Identify which cell holds the provided text, then report its (X, Y) central coordinate. 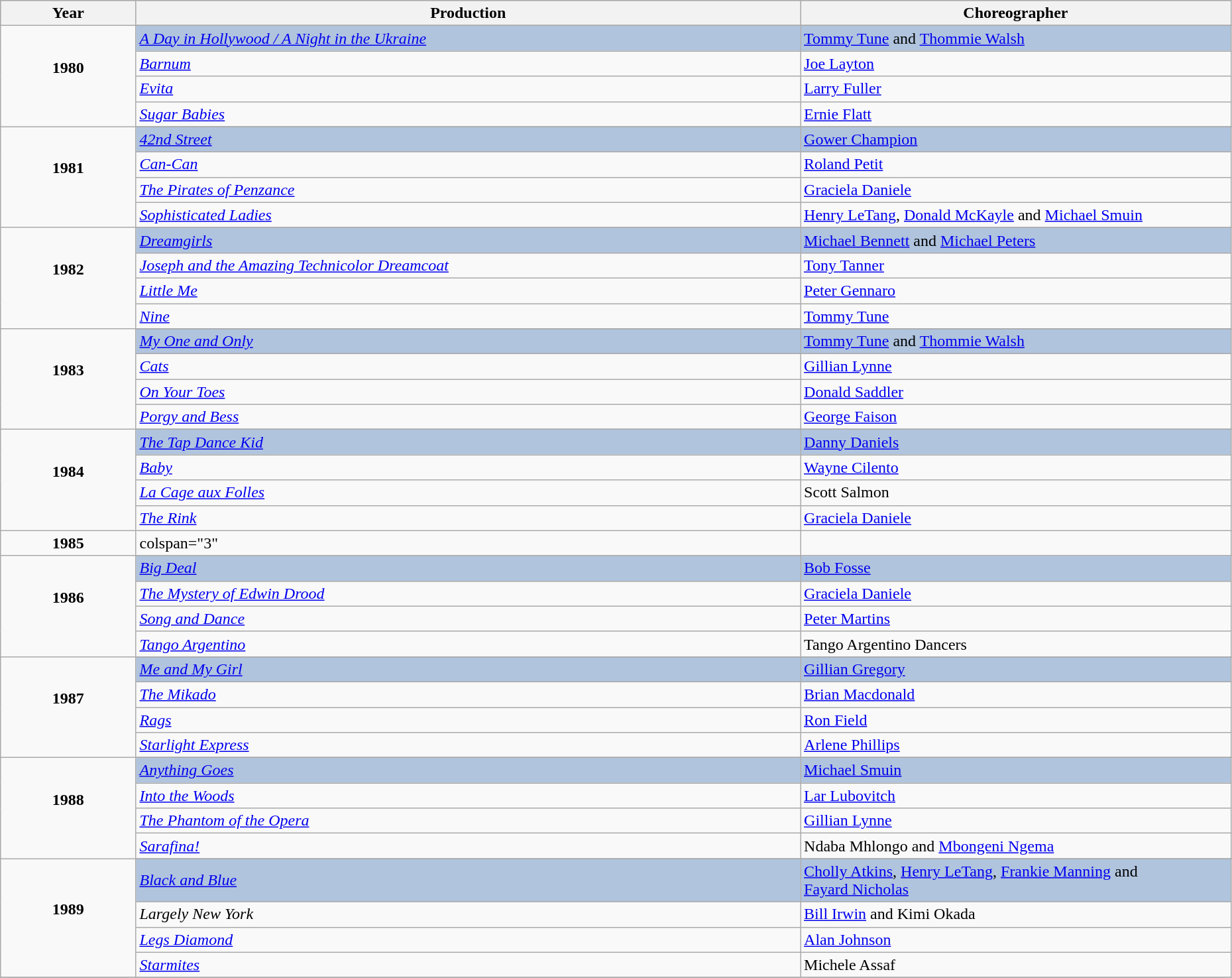
Starmites (468, 965)
Roland Petit (1016, 164)
Joseph and the Amazing Technicolor Dreamcoat (468, 265)
1981 (68, 177)
On Your Toes (468, 392)
Largely New York (468, 914)
Peter Martins (1016, 619)
Brian Macdonald (1016, 694)
George Faison (1016, 417)
1989 (68, 918)
La Cage aux Folles (468, 493)
Anything Goes (468, 770)
1985 (68, 543)
Tango Argentino Dancers (1016, 644)
Sophisticated Ladies (468, 215)
Porgy and Bess (468, 417)
Baby (468, 467)
Choreographer (1016, 13)
A Day in Hollywood / A Night in the Ukraine (468, 38)
42nd Street (468, 139)
My One and Only (468, 341)
Tony Tanner (1016, 265)
1988 (68, 808)
The Tap Dance Kid (468, 442)
The Pirates of Penzance (468, 190)
Bob Fosse (1016, 568)
The Rink (468, 518)
Cholly Atkins, Henry LeTang, Frankie Manning and Fayard Nicholas (1016, 881)
Tango Argentino (468, 644)
Tommy Tune (1016, 316)
Big Deal (468, 568)
The Mystery of Edwin Drood (468, 593)
Ernie Flatt (1016, 114)
Evita (468, 89)
Gillian Gregory (1016, 669)
Barnum (468, 64)
Starlight Express (468, 745)
1982 (68, 278)
Michele Assaf (1016, 965)
Little Me (468, 290)
Arlene Phillips (1016, 745)
The Mikado (468, 694)
1986 (68, 606)
colspan="3" (468, 543)
Cats (468, 367)
Song and Dance (468, 619)
Wayne Cilento (1016, 467)
Danny Daniels (1016, 442)
Can-Can (468, 164)
Michael Smuin (1016, 770)
1980 (68, 76)
Joe Layton (1016, 64)
Year (68, 13)
Lar Lubovitch (1016, 796)
Me and My Girl (468, 669)
Bill Irwin and Kimi Okada (1016, 914)
1987 (68, 707)
Ndaba Mhlongo and Mbongeni Ngema (1016, 846)
Donald Saddler (1016, 392)
Sugar Babies (468, 114)
Legs Diamond (468, 940)
The Phantom of the Opera (468, 821)
Michael Bennett and Michael Peters (1016, 240)
Dreamgirls (468, 240)
Rags (468, 719)
1984 (68, 480)
Sarafina! (468, 846)
Peter Gennaro (1016, 290)
1983 (68, 379)
Black and Blue (468, 881)
Nine (468, 316)
Production (468, 13)
Into the Woods (468, 796)
Scott Salmon (1016, 493)
Larry Fuller (1016, 89)
Henry LeTang, Donald McKayle and Michael Smuin (1016, 215)
Ron Field (1016, 719)
Gower Champion (1016, 139)
Alan Johnson (1016, 940)
